Determine the [x, y] coordinate at the center of the cell enclosing the given text.  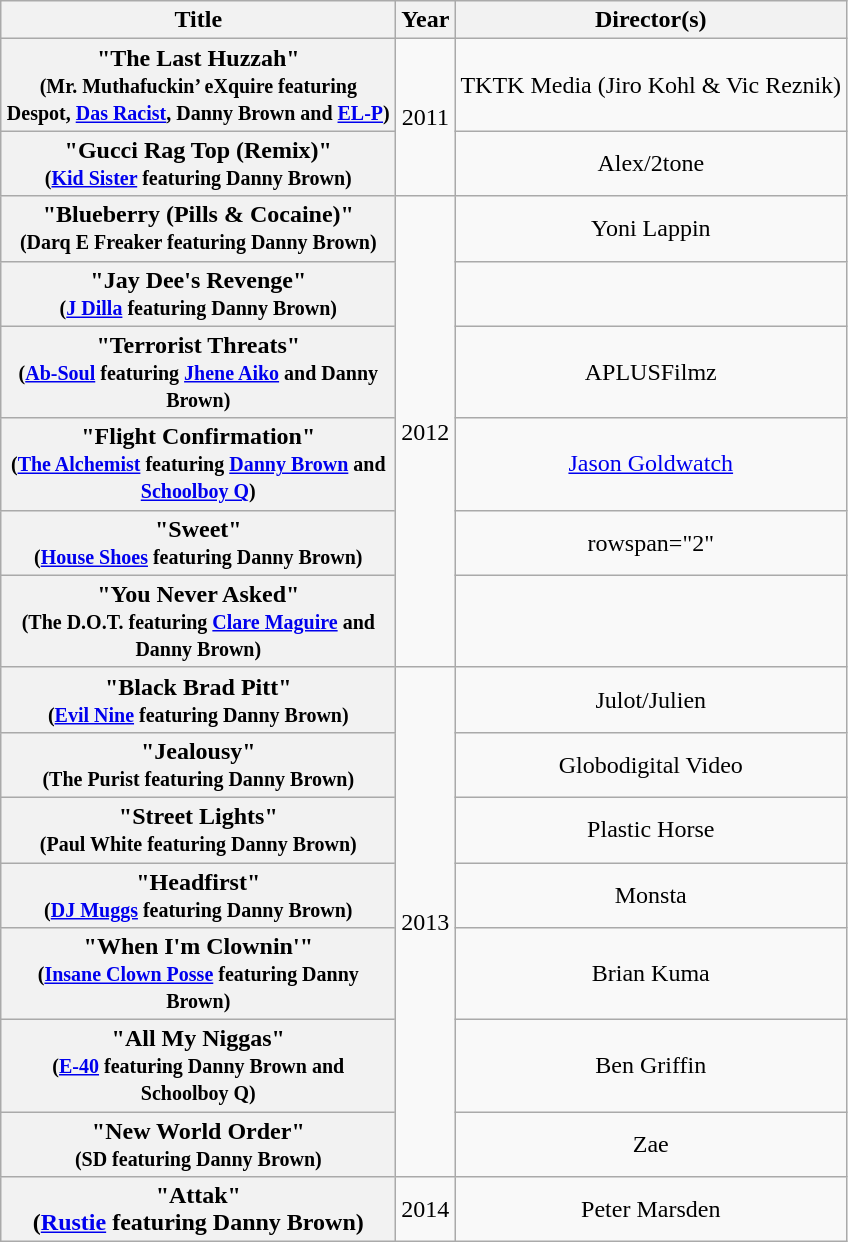
TKTK Media (Jiro Kohl & Vic Reznik) [651, 85]
"Black Brad Pitt"(Evil Nine featuring Danny Brown) [198, 700]
Plastic Horse [651, 830]
"You Never Asked"(The D.O.T. featuring Clare Maguire and Danny Brown) [198, 621]
Ben Griffin [651, 1066]
Julot/Julien [651, 700]
APLUSFilmz [651, 372]
"Blueberry (Pills & Cocaine)"(Darq E Freaker featuring Danny Brown) [198, 228]
"Flight Confirmation"(The Alchemist featuring Danny Brown and Schoolboy Q) [198, 464]
Monsta [651, 894]
"Sweet"(House Shoes featuring Danny Brown) [198, 542]
Brian Kuma [651, 974]
Title [198, 20]
"Street Lights"(Paul White featuring Danny Brown) [198, 830]
Director(s) [651, 20]
Yoni Lappin [651, 228]
Jason Goldwatch [651, 464]
"When I'm Clownin'"(Insane Clown Posse featuring Danny Brown) [198, 974]
"Gucci Rag Top (Remix)"(Kid Sister featuring Danny Brown) [198, 164]
"Headfirst"(DJ Muggs featuring Danny Brown) [198, 894]
rowspan="2" [651, 542]
"Jealousy"(The Purist featuring Danny Brown) [198, 764]
"The Last Huzzah"(Mr. Muthafuckin’ eXquire featuring Despot, Das Racist, Danny Brown and EL-P) [198, 85]
"Jay Dee's Revenge"(J Dilla featuring Danny Brown) [198, 294]
2011 [426, 118]
2012 [426, 432]
"All My Niggas"(E-40 featuring Danny Brown and Schoolboy Q) [198, 1066]
"Terrorist Threats"(Ab-Soul featuring Jhene Aiko and Danny Brown) [198, 372]
2013 [426, 922]
"Attak"(Rustie featuring Danny Brown) [198, 1210]
Globodigital Video [651, 764]
Alex/2tone [651, 164]
Peter Marsden [651, 1210]
"New World Order"(SD featuring Danny Brown) [198, 1144]
2014 [426, 1210]
Year [426, 20]
Zae [651, 1144]
